Capture the cell that displays the provided text and extract its [x, y] central coordinate. 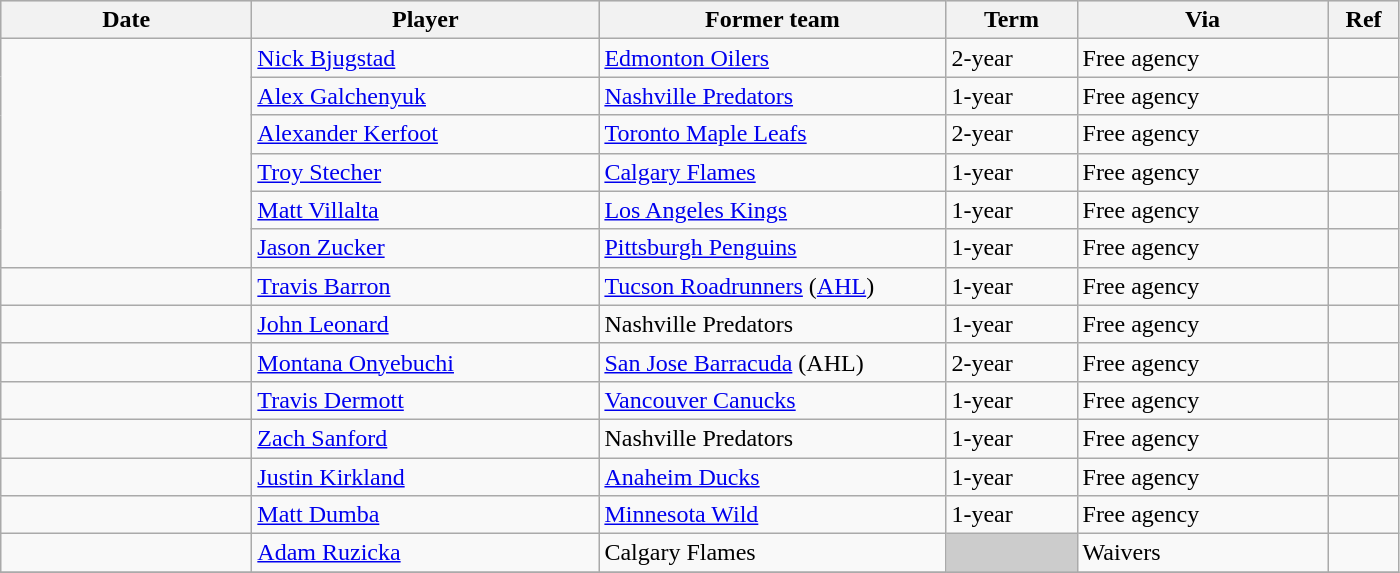
Term [1012, 20]
San Jose Barracuda (AHL) [772, 362]
Zach Sanford [426, 438]
Player [426, 20]
Waivers [1202, 553]
Jason Zucker [426, 248]
Pittsburgh Penguins [772, 248]
Ref [1364, 20]
Matt Villalta [426, 210]
John Leonard [426, 324]
Toronto Maple Leafs [772, 134]
Troy Stecher [426, 172]
Los Angeles Kings [772, 210]
Justin Kirkland [426, 477]
Vancouver Canucks [772, 400]
Travis Dermott [426, 400]
Nick Bjugstad [426, 58]
Edmonton Oilers [772, 58]
Matt Dumba [426, 515]
Via [1202, 20]
Anaheim Ducks [772, 477]
Former team [772, 20]
Montana Onyebuchi [426, 362]
Travis Barron [426, 286]
Minnesota Wild [772, 515]
Alexander Kerfoot [426, 134]
Tucson Roadrunners (AHL) [772, 286]
Date [126, 20]
Adam Ruzicka [426, 553]
Alex Galchenyuk [426, 96]
